Find where the given text appears and provide that cell's center as [x, y] coordinate. 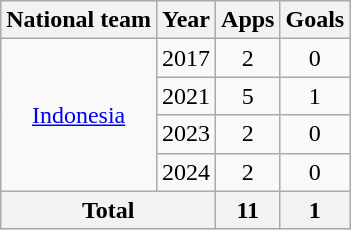
5 [248, 96]
2023 [186, 134]
11 [248, 210]
Goals [315, 20]
National team [79, 20]
Indonesia [79, 115]
2021 [186, 96]
Total [108, 210]
2024 [186, 172]
2017 [186, 58]
Year [186, 20]
Apps [248, 20]
